Detect which cell encompasses the target text, then output its (X, Y) center coordinate. 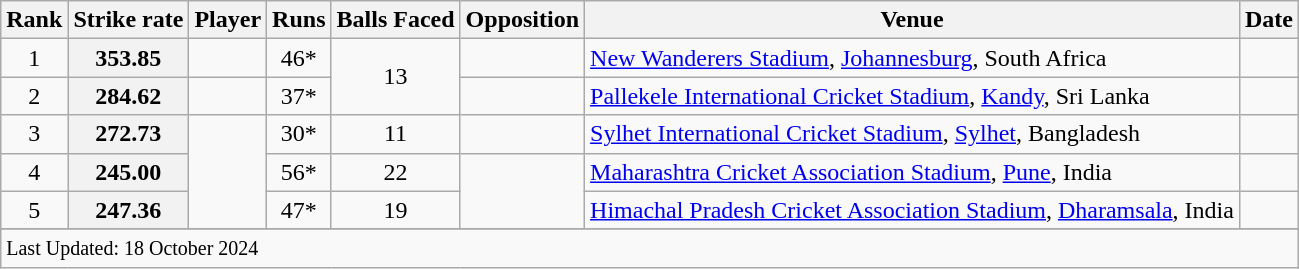
New Wanderers Stadium, Johannesburg, South Africa (912, 58)
Pallekele International Cricket Stadium, Kandy, Sri Lanka (912, 96)
1 (34, 58)
Date (1268, 20)
22 (396, 172)
30* (299, 134)
Player (228, 20)
46* (299, 58)
4 (34, 172)
272.73 (128, 134)
2 (34, 96)
19 (396, 210)
Last Updated: 18 October 2024 (650, 248)
284.62 (128, 96)
3 (34, 134)
37* (299, 96)
245.00 (128, 172)
13 (396, 77)
47* (299, 210)
5 (34, 210)
Opposition (522, 20)
Himachal Pradesh Cricket Association Stadium, Dharamsala, India (912, 210)
Rank (34, 20)
Maharashtra Cricket Association Stadium, Pune, India (912, 172)
11 (396, 134)
247.36 (128, 210)
353.85 (128, 58)
Venue (912, 20)
Balls Faced (396, 20)
Strike rate (128, 20)
56* (299, 172)
Sylhet International Cricket Stadium, Sylhet, Bangladesh (912, 134)
Runs (299, 20)
